Search for the cell housing the specified text and yield its (X, Y) center coordinate. 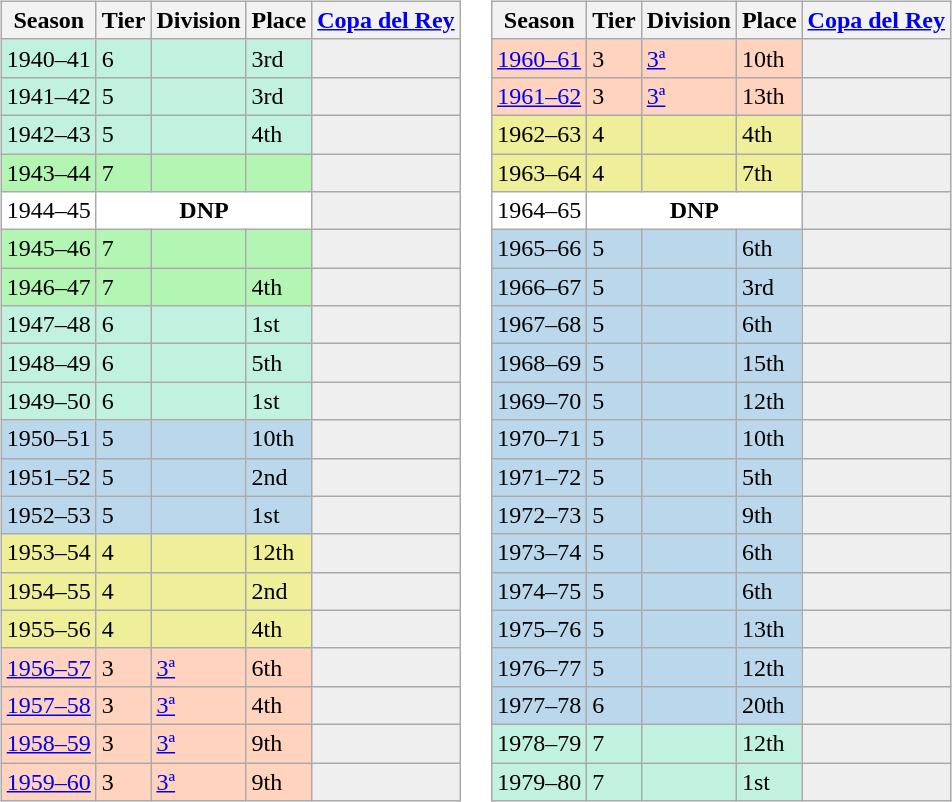
20th (769, 705)
7th (769, 173)
1966–67 (540, 287)
1941–42 (48, 96)
1958–59 (48, 743)
1965–66 (540, 249)
1942–43 (48, 134)
1944–45 (48, 211)
1973–74 (540, 553)
1954–55 (48, 591)
1947–48 (48, 325)
1962–63 (540, 134)
1957–58 (48, 705)
1977–78 (540, 705)
1955–56 (48, 629)
1953–54 (48, 553)
1948–49 (48, 363)
1950–51 (48, 439)
1964–65 (540, 211)
1961–62 (540, 96)
1963–64 (540, 173)
1949–50 (48, 401)
1960–61 (540, 58)
1972–73 (540, 515)
1971–72 (540, 477)
1979–80 (540, 781)
1946–47 (48, 287)
1976–77 (540, 667)
1978–79 (540, 743)
1969–70 (540, 401)
1945–46 (48, 249)
1968–69 (540, 363)
1974–75 (540, 591)
1943–44 (48, 173)
1952–53 (48, 515)
15th (769, 363)
1951–52 (48, 477)
1940–41 (48, 58)
1956–57 (48, 667)
1975–76 (540, 629)
1959–60 (48, 781)
1970–71 (540, 439)
1967–68 (540, 325)
